Search for the cell housing the specified text and yield its (x, y) center coordinate. 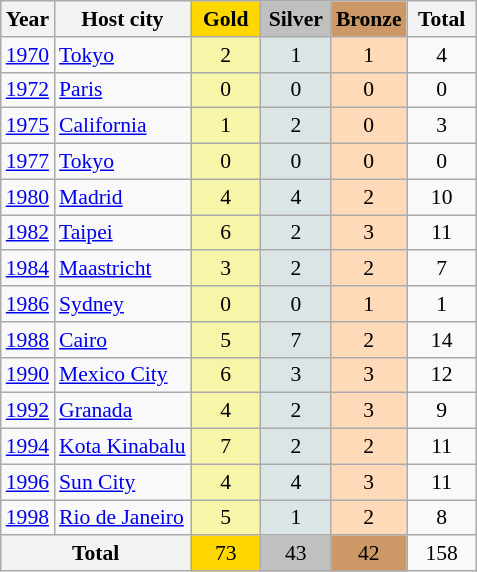
Maastricht (122, 269)
Kota Kinabalu (122, 447)
Gold (226, 19)
1990 (28, 375)
73 (226, 554)
Cairo (122, 340)
Mexico City (122, 375)
158 (442, 554)
1972 (28, 90)
Year (28, 19)
14 (442, 340)
1996 (28, 482)
1970 (28, 55)
Sydney (122, 304)
1988 (28, 340)
Taipei (122, 233)
Host city (122, 19)
9 (442, 411)
1977 (28, 162)
Granada (122, 411)
1984 (28, 269)
Madrid (122, 197)
42 (369, 554)
Paris (122, 90)
8 (442, 518)
1975 (28, 126)
1992 (28, 411)
Silver (296, 19)
California (122, 126)
10 (442, 197)
43 (296, 554)
Rio de Janeiro (122, 518)
Sun City (122, 482)
Bronze (369, 19)
12 (442, 375)
1980 (28, 197)
1998 (28, 518)
1994 (28, 447)
1986 (28, 304)
1982 (28, 233)
